Capture the cell that displays the provided text and extract its [X, Y] central coordinate. 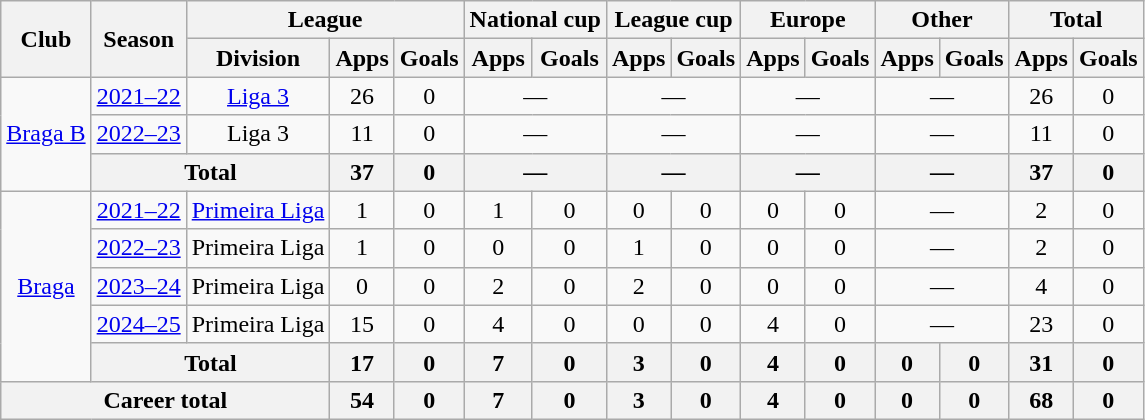
2023–24 [138, 286]
League cup [673, 20]
Club [46, 39]
17 [362, 362]
Other [942, 20]
National cup [535, 20]
League [325, 20]
23 [1041, 324]
Season [138, 39]
15 [362, 324]
31 [1041, 362]
Career total [166, 400]
Europe [808, 20]
Division [258, 58]
68 [1041, 400]
Braga B [46, 134]
54 [362, 400]
Braga [46, 286]
2024–25 [138, 324]
